Locate the cell with the specified text and output its (x, y) center coordinate. 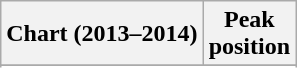
Chart (2013–2014) (102, 34)
Peakposition (249, 34)
